Locate the cell with the specified text and output its [x, y] center coordinate. 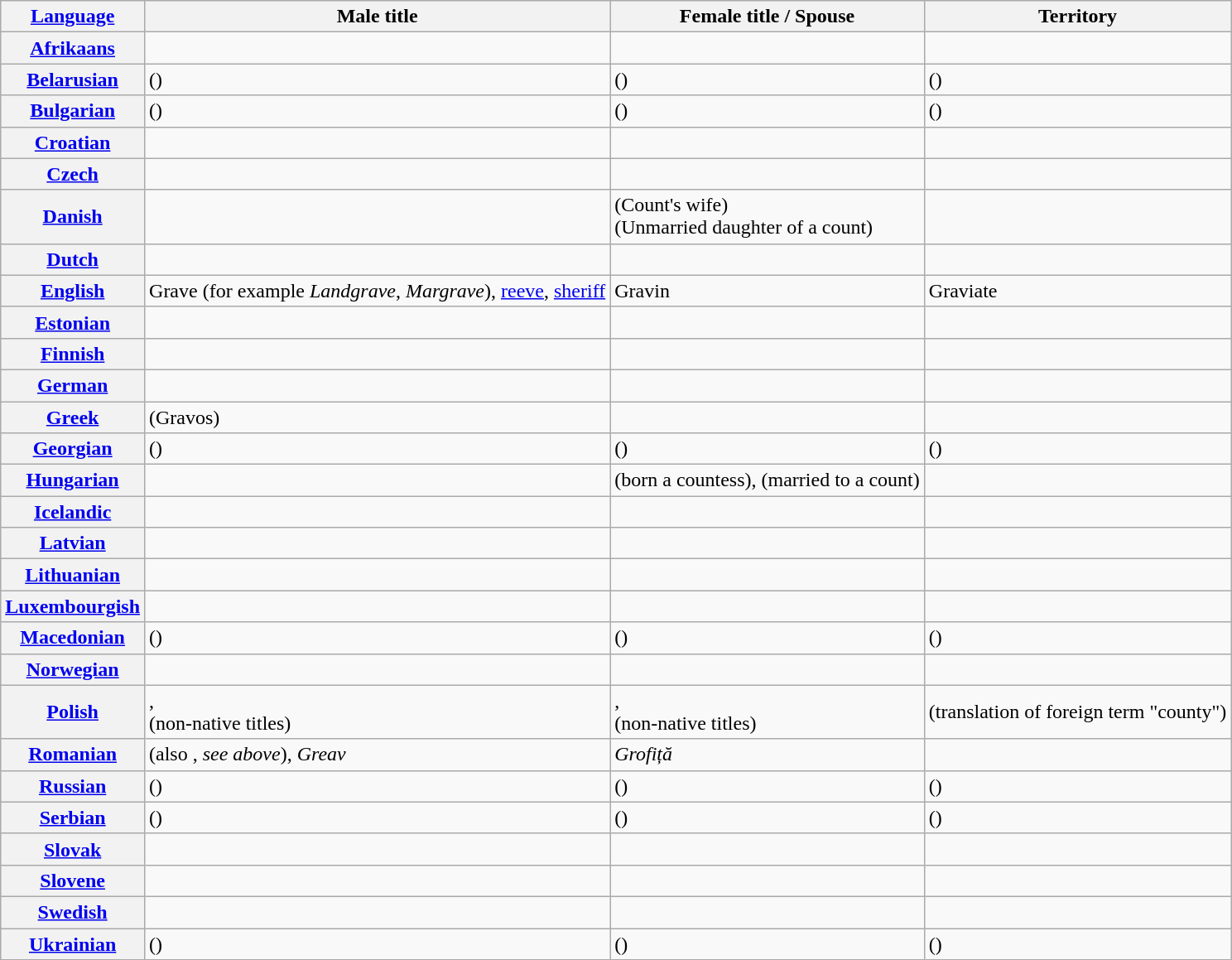
Grofiță [768, 755]
Luxembourgish [73, 606]
(translation of foreign term "county") [1078, 712]
Grave (for example Landgrave, Margrave), reeve, sheriff [378, 291]
Danish [73, 217]
Ukrainian [73, 943]
Afrikaans [73, 48]
Slovak [73, 849]
Estonian [73, 322]
Hungarian [73, 480]
Serbian [73, 818]
(born a countess), (married to a count) [768, 480]
(Count's wife) (Unmarried daughter of a count) [768, 217]
Greek [73, 417]
Territory [1078, 17]
Romanian [73, 755]
Language [73, 17]
(also , see above), Greav [378, 755]
Macedonian [73, 638]
German [73, 385]
Norwegian [73, 669]
Bulgarian [73, 111]
Graviate [1078, 291]
Male title [378, 17]
Dutch [73, 259]
Latvian [73, 543]
Belarusian [73, 80]
Russian [73, 786]
Slovene [73, 880]
Georgian [73, 449]
Polish [73, 712]
Female title / Spouse [768, 17]
Swedish [73, 912]
Finnish [73, 354]
Gravin [768, 291]
(Gravos) [378, 417]
English [73, 291]
Czech [73, 174]
Icelandic [73, 512]
Lithuanian [73, 575]
Croatian [73, 142]
